Provide the (X, Y) coordinate of the cell's center where the given text is located.  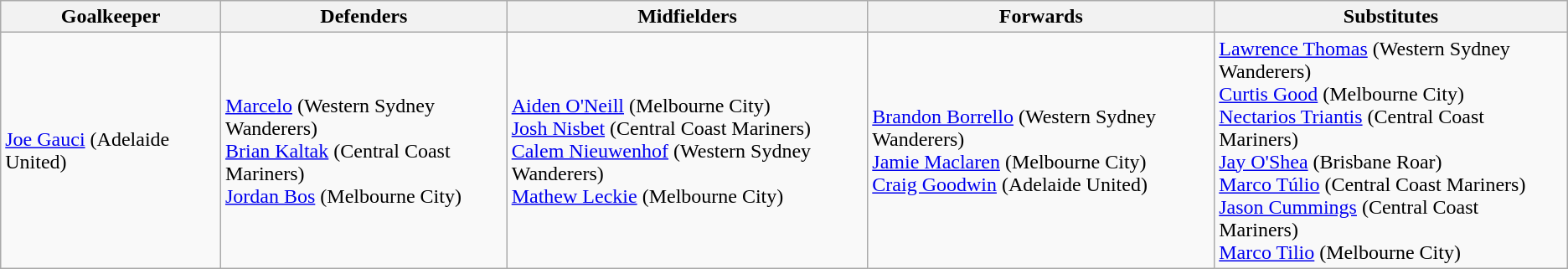
Defenders (364, 17)
Midfielders (687, 17)
Substitutes (1391, 17)
Aiden O'Neill (Melbourne City) Josh Nisbet (Central Coast Mariners) Calem Nieuwenhof (Western Sydney Wanderers) Mathew Leckie (Melbourne City) (687, 151)
Forwards (1041, 17)
Goalkeeper (111, 17)
Joe Gauci (Adelaide United) (111, 151)
Marcelo (Western Sydney Wanderers) Brian Kaltak (Central Coast Mariners) Jordan Bos (Melbourne City) (364, 151)
Brandon Borrello (Western Sydney Wanderers) Jamie Maclaren (Melbourne City) Craig Goodwin (Adelaide United) (1041, 151)
